For the text-containing cell, return its midpoint in [X, Y] coordinate format. 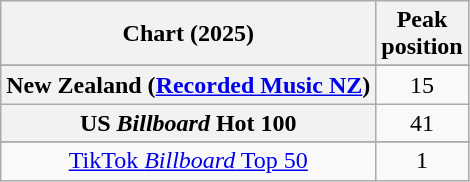
15 [422, 85]
US Billboard Hot 100 [188, 123]
41 [422, 123]
Peakposition [422, 34]
1 [422, 161]
Chart (2025) [188, 34]
TikTok Billboard Top 50 [188, 161]
New Zealand (Recorded Music NZ) [188, 85]
